Identify which cell holds the provided text, then report its (X, Y) central coordinate. 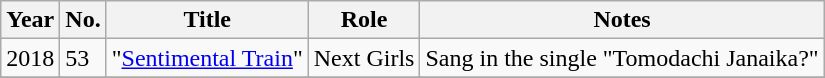
Sang in the single "Tomodachi Janaika?" (622, 58)
Year (30, 20)
Notes (622, 20)
Next Girls (364, 58)
"Sentimental Train" (207, 58)
No. (83, 20)
53 (83, 58)
Title (207, 20)
2018 (30, 58)
Role (364, 20)
